Search for the cell housing the specified text and yield its [X, Y] center coordinate. 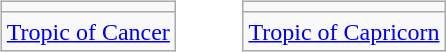
Tropic of Cancer [88, 31]
Tropic of Capricorn [344, 31]
